Locate the cell with the specified text and output its [X, Y] center coordinate. 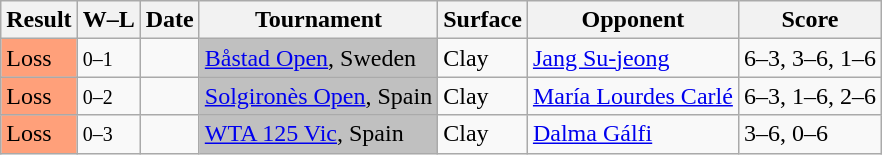
6–3, 1–6, 2–6 [810, 96]
W–L [108, 20]
María Lourdes Carlé [632, 96]
6–3, 3–6, 1–6 [810, 58]
Date [170, 20]
Solgironès Open, Spain [318, 96]
Result [39, 20]
WTA 125 Vic, Spain [318, 134]
Opponent [632, 20]
Score [810, 20]
0–3 [108, 134]
Båstad Open, Sweden [318, 58]
0–2 [108, 96]
Tournament [318, 20]
3–6, 0–6 [810, 134]
Jang Su-jeong [632, 58]
0–1 [108, 58]
Surface [483, 20]
Dalma Gálfi [632, 134]
